Locate the cell with the specified text and output its [X, Y] center coordinate. 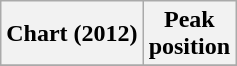
Chart (2012) [72, 34]
Peakposition [189, 34]
